Detect which cell encompasses the target text, then output its (X, Y) center coordinate. 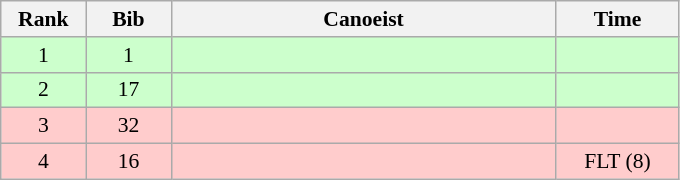
3 (44, 126)
17 (128, 90)
2 (44, 90)
Rank (44, 19)
16 (128, 162)
Canoeist (364, 19)
Bib (128, 19)
Time (618, 19)
FLT (8) (618, 162)
32 (128, 126)
4 (44, 162)
